Return (x, y) of the center of cell containing provided text 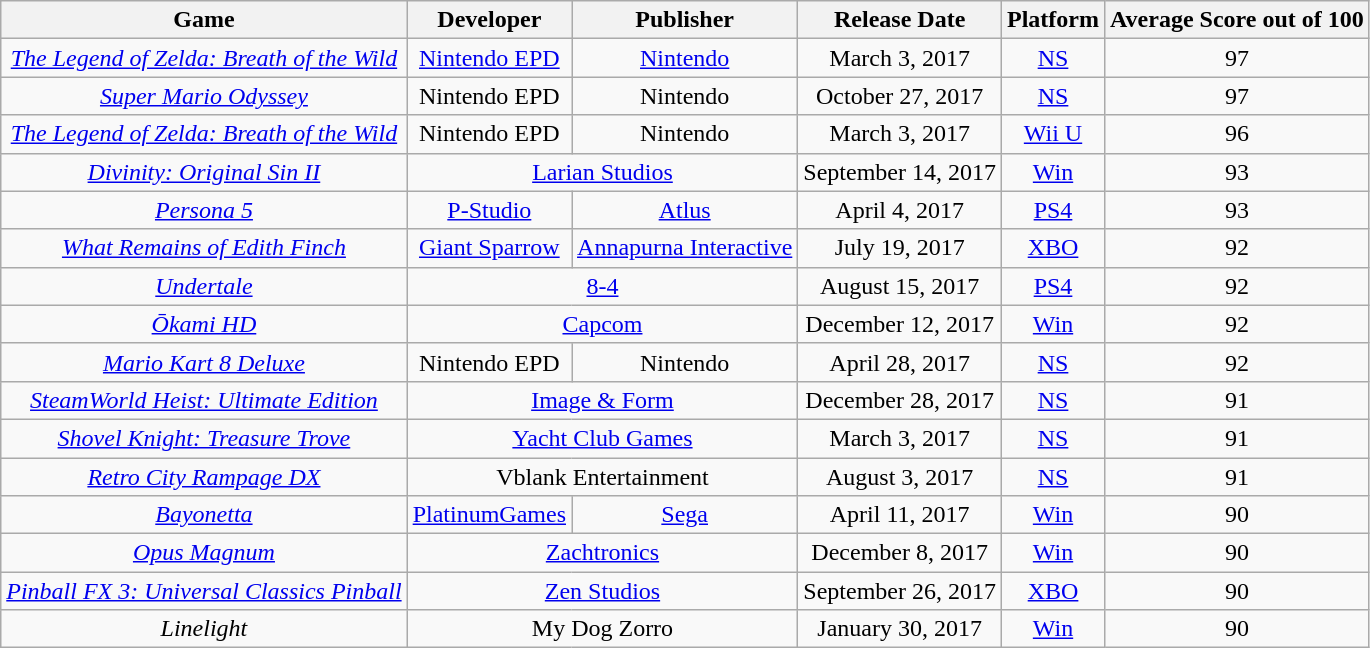
Opus Magnum (204, 553)
Yacht Club Games (602, 438)
Super Mario Odyssey (204, 96)
Zachtronics (602, 553)
Vblank Entertainment (602, 477)
Shovel Knight: Treasure Trove (204, 438)
December 28, 2017 (900, 400)
Wii U (1054, 134)
Release Date (900, 20)
Platform (1054, 20)
Undertale (204, 286)
July 19, 2017 (900, 248)
96 (1238, 134)
September 14, 2017 (900, 172)
Game (204, 20)
Atlus (685, 210)
September 26, 2017 (900, 591)
What Remains of Edith Finch (204, 248)
Larian Studios (602, 172)
8-4 (602, 286)
December 8, 2017 (900, 553)
April 28, 2017 (900, 362)
Pinball FX 3: Universal Classics Pinball (204, 591)
Mario Kart 8 Deluxe (204, 362)
Sega (685, 515)
Zen Studios (602, 591)
August 15, 2017 (900, 286)
April 4, 2017 (900, 210)
Publisher (685, 20)
Annapurna Interactive (685, 248)
SteamWorld Heist: Ultimate Edition (204, 400)
Linelight (204, 629)
Divinity: Original Sin II (204, 172)
My Dog Zorro (602, 629)
P-Studio (489, 210)
August 3, 2017 (900, 477)
Persona 5 (204, 210)
April 11, 2017 (900, 515)
October 27, 2017 (900, 96)
Developer (489, 20)
Capcom (602, 324)
Ōkami HD (204, 324)
Average Score out of 100 (1238, 20)
January 30, 2017 (900, 629)
Bayonetta (204, 515)
Image & Form (602, 400)
Retro City Rampage DX (204, 477)
PlatinumGames (489, 515)
December 12, 2017 (900, 324)
Giant Sparrow (489, 248)
